From the cell containing the given text, extract its center point as (x, y) coordinate. 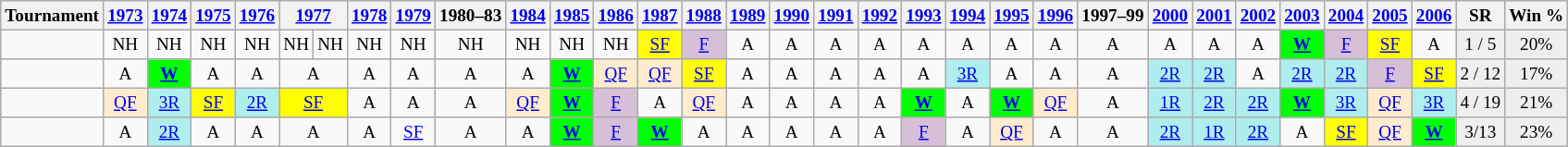
2000 (1170, 16)
1987 (660, 16)
1992 (880, 16)
17% (1537, 74)
1975 (214, 16)
1993 (924, 16)
1995 (1012, 16)
4 / 19 (1480, 103)
2002 (1258, 16)
Win % (1537, 16)
1976 (257, 16)
SR (1480, 16)
21% (1537, 103)
2001 (1215, 16)
1977 (314, 16)
2003 (1303, 16)
1989 (747, 16)
1978 (369, 16)
1 / 5 (1480, 44)
1973 (126, 16)
1980–83 (471, 16)
1988 (704, 16)
1991 (836, 16)
23% (1537, 132)
2006 (1434, 16)
3/13 (1480, 132)
1997–99 (1113, 16)
1985 (572, 16)
1990 (792, 16)
1974 (169, 16)
2 / 12 (1480, 74)
1979 (414, 16)
Tournament (52, 16)
20% (1537, 44)
2004 (1346, 16)
1994 (968, 16)
1986 (616, 16)
2005 (1390, 16)
1984 (528, 16)
1996 (1056, 16)
